Search for the cell housing the specified text and yield its [X, Y] center coordinate. 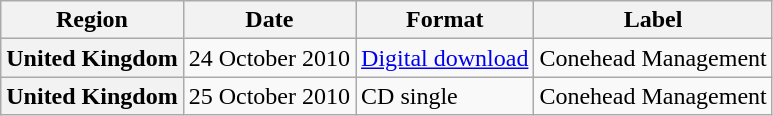
CD single [445, 96]
Date [269, 20]
Region [92, 20]
Digital download [445, 58]
Label [653, 20]
25 October 2010 [269, 96]
24 October 2010 [269, 58]
Format [445, 20]
